For the text-containing cell, return its midpoint in (X, Y) coordinate format. 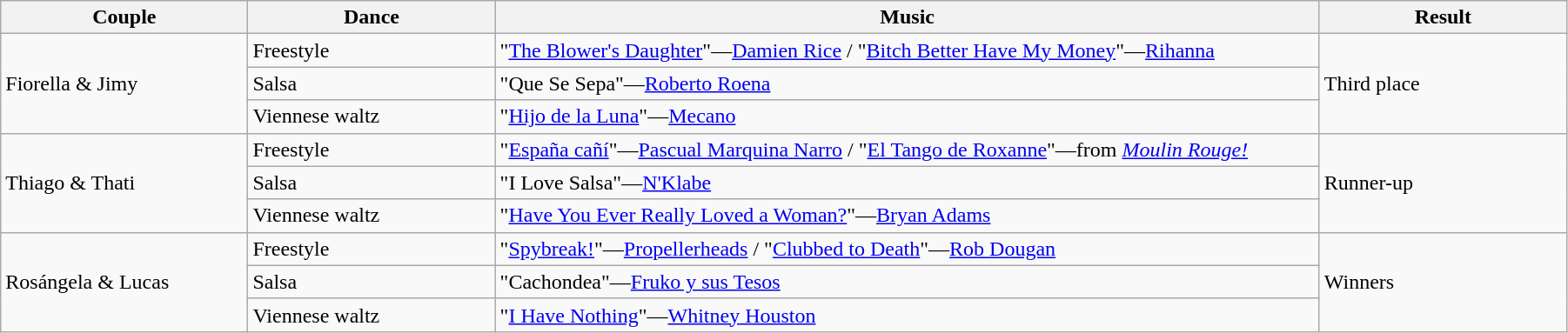
Winners (1443, 282)
"Hijo de la Luna"—Mecano (907, 117)
"Que Se Sepa"—Roberto Roena (907, 83)
Third place (1443, 83)
"I Have Nothing"—Whitney Houston (907, 315)
Music (907, 17)
"España cañí"—Pascual Marquina Narro / "El Tango de Roxanne"—from Moulin Rouge! (907, 150)
"Spybreak!"—Propellerheads / "Clubbed to Death"—Rob Dougan (907, 249)
Result (1443, 17)
Fiorella & Jimy (124, 83)
Dance (372, 17)
Thiago & Thati (124, 183)
Runner-up (1443, 183)
"The Blower's Daughter"—Damien Rice / "Bitch Better Have My Money"—Rihanna (907, 50)
Rosángela & Lucas (124, 282)
"Have You Ever Really Loved a Woman?"—Bryan Adams (907, 216)
Couple (124, 17)
"I Love Salsa"—N'Klabe (907, 183)
"Cachondea"—Fruko y sus Tesos (907, 282)
